Determine the (X, Y) coordinate at the center of the cell enclosing the given text.  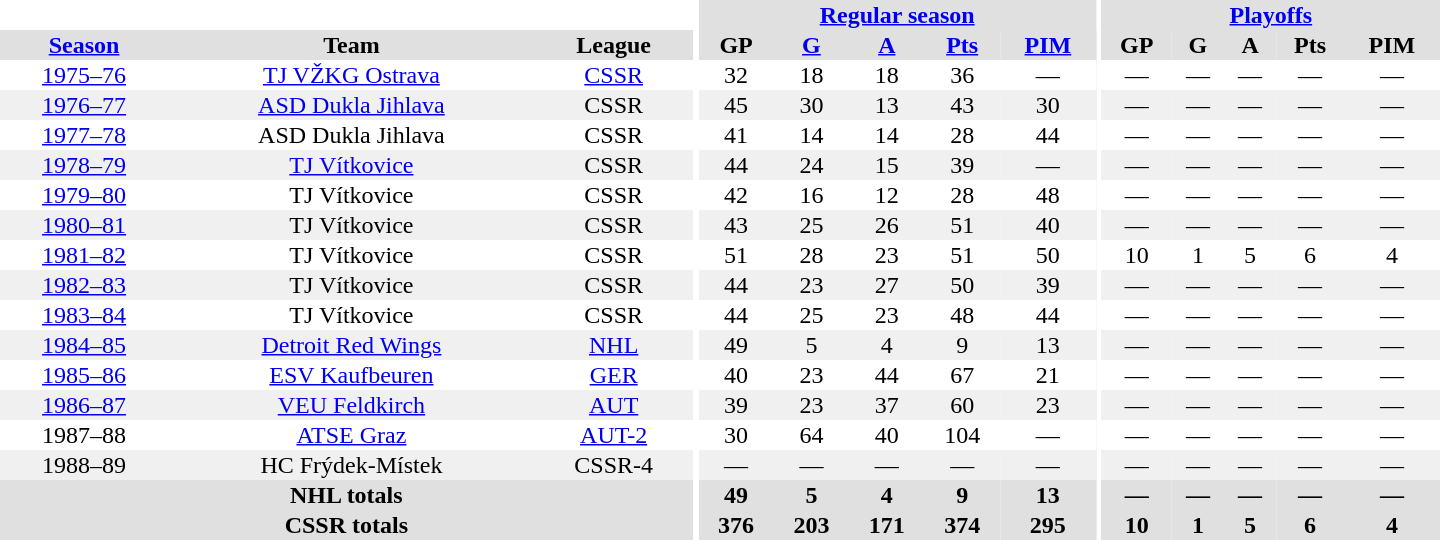
42 (736, 195)
295 (1048, 525)
1982–83 (84, 285)
374 (962, 525)
1979–80 (84, 195)
24 (812, 165)
32 (736, 75)
16 (812, 195)
1981–82 (84, 255)
1975–76 (84, 75)
AUT (614, 405)
NHL totals (346, 495)
1983–84 (84, 315)
Playoffs (1271, 15)
41 (736, 135)
1980–81 (84, 225)
HC Frýdek-Místek (352, 465)
60 (962, 405)
104 (962, 435)
TJ VŽKG Ostrava (352, 75)
Regular season (896, 15)
37 (886, 405)
VEU Feldkirch (352, 405)
1984–85 (84, 345)
1985–86 (84, 375)
League (614, 45)
CSSR-4 (614, 465)
26 (886, 225)
Team (352, 45)
21 (1048, 375)
ATSE Graz (352, 435)
171 (886, 525)
Detroit Red Wings (352, 345)
36 (962, 75)
1978–79 (84, 165)
1987–88 (84, 435)
Season (84, 45)
ESV Kaufbeuren (352, 375)
27 (886, 285)
1986–87 (84, 405)
67 (962, 375)
376 (736, 525)
203 (812, 525)
45 (736, 105)
AUT-2 (614, 435)
1988–89 (84, 465)
15 (886, 165)
1976–77 (84, 105)
CSSR totals (346, 525)
NHL (614, 345)
64 (812, 435)
GER (614, 375)
1977–78 (84, 135)
12 (886, 195)
